Determine the [x, y] coordinate at the center of the cell enclosing the given text.  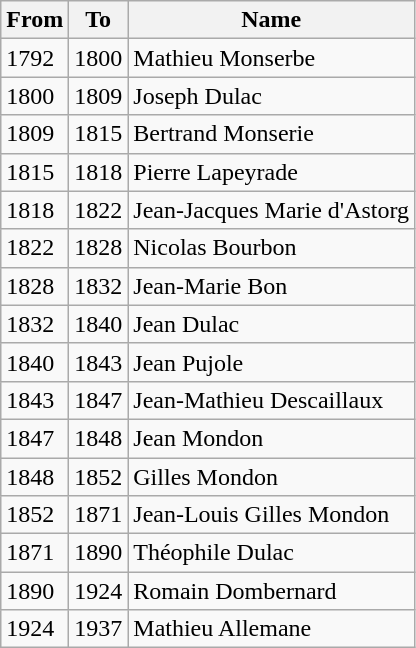
Gilles Mondon [272, 477]
Jean Mondon [272, 438]
Jean-Marie Bon [272, 286]
Mathieu Monserbe [272, 58]
Pierre Lapeyrade [272, 172]
From [35, 20]
Jean-Louis Gilles Mondon [272, 515]
1792 [35, 58]
Romain Dombernard [272, 591]
1937 [98, 629]
Jean Pujole [272, 362]
Jean Dulac [272, 324]
To [98, 20]
Mathieu Allemane [272, 629]
Joseph Dulac [272, 96]
Jean-Jacques Marie d'Astorg [272, 210]
Théophile Dulac [272, 553]
Name [272, 20]
Bertrand Monserie [272, 134]
Jean-Mathieu Descaillaux [272, 400]
Nicolas Bourbon [272, 248]
